Identify which cell holds the provided text, then report its (X, Y) central coordinate. 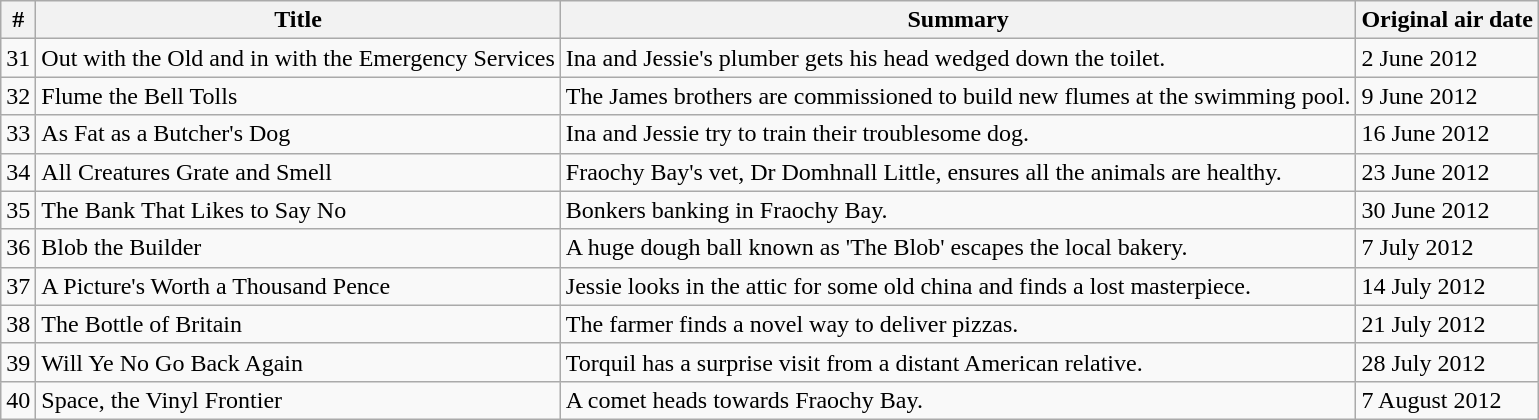
33 (18, 134)
16 June 2012 (1448, 134)
40 (18, 400)
35 (18, 210)
7 July 2012 (1448, 248)
As Fat as a Butcher's Dog (298, 134)
39 (18, 362)
30 June 2012 (1448, 210)
23 June 2012 (1448, 172)
38 (18, 324)
Fraochy Bay's vet, Dr Domhnall Little, ensures all the animals are healthy. (958, 172)
Blob the Builder (298, 248)
Jessie looks in the attic for some old china and finds a lost masterpiece. (958, 286)
37 (18, 286)
9 June 2012 (1448, 96)
The farmer finds a novel way to deliver pizzas. (958, 324)
The Bank That Likes to Say No (298, 210)
Summary (958, 20)
28 July 2012 (1448, 362)
The Bottle of Britain (298, 324)
2 June 2012 (1448, 58)
Bonkers banking in Fraochy Bay. (958, 210)
7 August 2012 (1448, 400)
All Creatures Grate and Smell (298, 172)
Will Ye No Go Back Again (298, 362)
Flume the Bell Tolls (298, 96)
Out with the Old and in with the Emergency Services (298, 58)
Torquil has a surprise visit from a distant American relative. (958, 362)
A comet heads towards Fraochy Bay. (958, 400)
Ina and Jessie try to train their troublesome dog. (958, 134)
31 (18, 58)
# (18, 20)
Title (298, 20)
34 (18, 172)
Original air date (1448, 20)
21 July 2012 (1448, 324)
36 (18, 248)
A huge dough ball known as 'The Blob' escapes the local bakery. (958, 248)
14 July 2012 (1448, 286)
32 (18, 96)
A Picture's Worth a Thousand Pence (298, 286)
Space, the Vinyl Frontier (298, 400)
Ina and Jessie's plumber gets his head wedged down the toilet. (958, 58)
The James brothers are commissioned to build new flumes at the swimming pool. (958, 96)
